Detect which cell encompasses the target text, then output its (x, y) center coordinate. 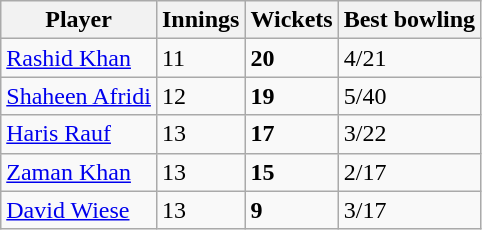
Shaheen Afridi (79, 96)
Rashid Khan (79, 58)
11 (200, 58)
2/17 (409, 172)
Player (79, 20)
Wickets (292, 20)
Best bowling (409, 20)
17 (292, 134)
5/40 (409, 96)
4/21 (409, 58)
Zaman Khan (79, 172)
9 (292, 210)
3/22 (409, 134)
12 (200, 96)
19 (292, 96)
Haris Rauf (79, 134)
David Wiese (79, 210)
15 (292, 172)
3/17 (409, 210)
20 (292, 58)
Innings (200, 20)
